Output the [x, y] coordinate of the center of the cell containing the given text.  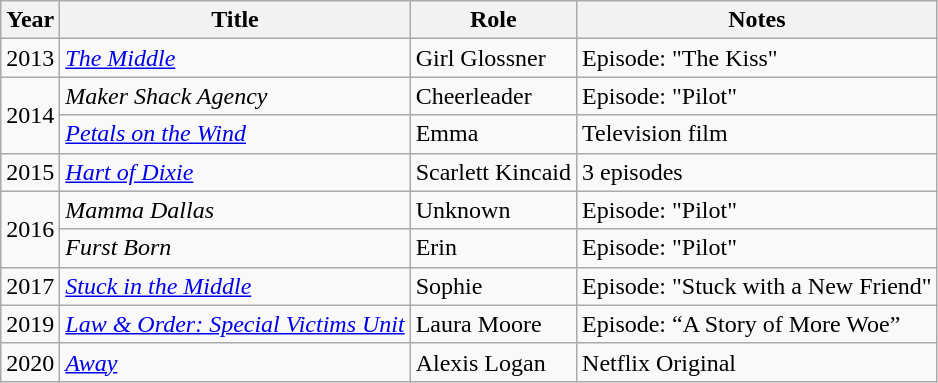
Furst Born [235, 248]
Erin [493, 248]
Title [235, 20]
Away [235, 362]
3 episodes [758, 172]
Cheerleader [493, 96]
Stuck in the Middle [235, 286]
2014 [30, 115]
2019 [30, 324]
Role [493, 20]
Laura Moore [493, 324]
2015 [30, 172]
2016 [30, 229]
Year [30, 20]
Mamma Dallas [235, 210]
Television film [758, 134]
Notes [758, 20]
Netflix Original [758, 362]
Episode: "The Kiss" [758, 58]
2020 [30, 362]
Scarlett Kincaid [493, 172]
2017 [30, 286]
Law & Order: Special Victims Unit [235, 324]
Episode: “A Story of More Woe” [758, 324]
Unknown [493, 210]
Episode: "Stuck with a New Friend" [758, 286]
Girl Glossner [493, 58]
Hart of Dixie [235, 172]
Emma [493, 134]
Maker Shack Agency [235, 96]
The Middle [235, 58]
Petals on the Wind [235, 134]
2013 [30, 58]
Sophie [493, 286]
Alexis Logan [493, 362]
